Output the [x, y] coordinate of the center of the cell containing the given text.  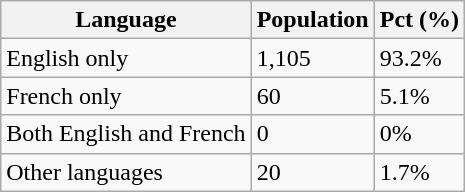
60 [312, 96]
French only [126, 96]
1.7% [419, 172]
Pct (%) [419, 20]
93.2% [419, 58]
5.1% [419, 96]
Both English and French [126, 134]
Language [126, 20]
English only [126, 58]
0 [312, 134]
Other languages [126, 172]
20 [312, 172]
Population [312, 20]
1,105 [312, 58]
0% [419, 134]
